Return the [X, Y] coordinate for the center point of the cell that contains the specified text.  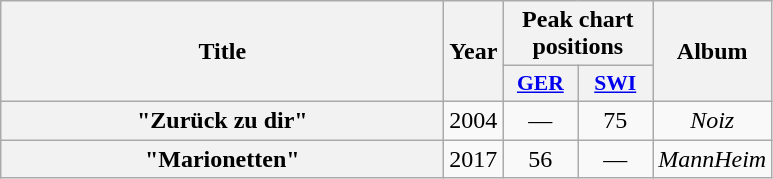
GER [540, 84]
"Zurück zu dir" [222, 120]
2017 [474, 159]
Peak chart positions [578, 34]
56 [540, 159]
"Marionetten" [222, 159]
75 [616, 120]
Year [474, 52]
SWI [616, 84]
Noiz [712, 120]
2004 [474, 120]
Album [712, 52]
Title [222, 52]
MannHeim [712, 159]
